Scan for the cell matching the given text and deliver its [X, Y] coordinate at center. 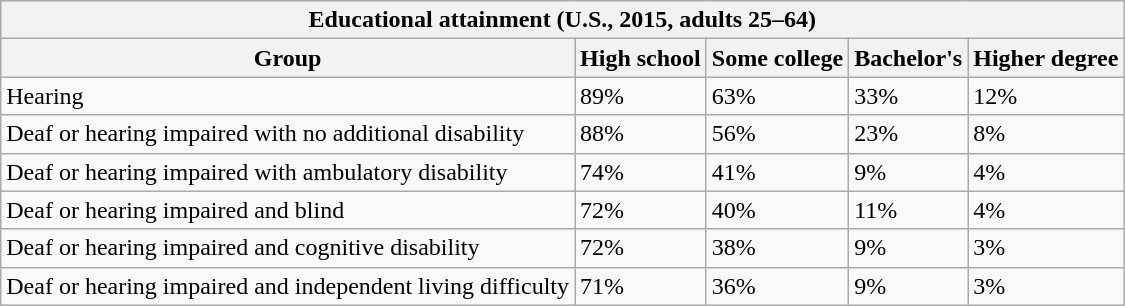
Bachelor's [908, 58]
Deaf or hearing impaired and blind [288, 210]
Group [288, 58]
41% [777, 172]
56% [777, 134]
38% [777, 248]
74% [641, 172]
88% [641, 134]
89% [641, 96]
40% [777, 210]
12% [1046, 96]
Deaf or hearing impaired with ambulatory disability [288, 172]
Educational attainment (U.S., 2015, adults 25–64) [562, 20]
Hearing [288, 96]
36% [777, 286]
Some college [777, 58]
71% [641, 286]
High school [641, 58]
Higher degree [1046, 58]
23% [908, 134]
63% [777, 96]
33% [908, 96]
Deaf or hearing impaired and cognitive disability [288, 248]
Deaf or hearing impaired and independent living difficulty [288, 286]
11% [908, 210]
8% [1046, 134]
Deaf or hearing impaired with no additional disability [288, 134]
